Locate the cell with the specified text and output its [x, y] center coordinate. 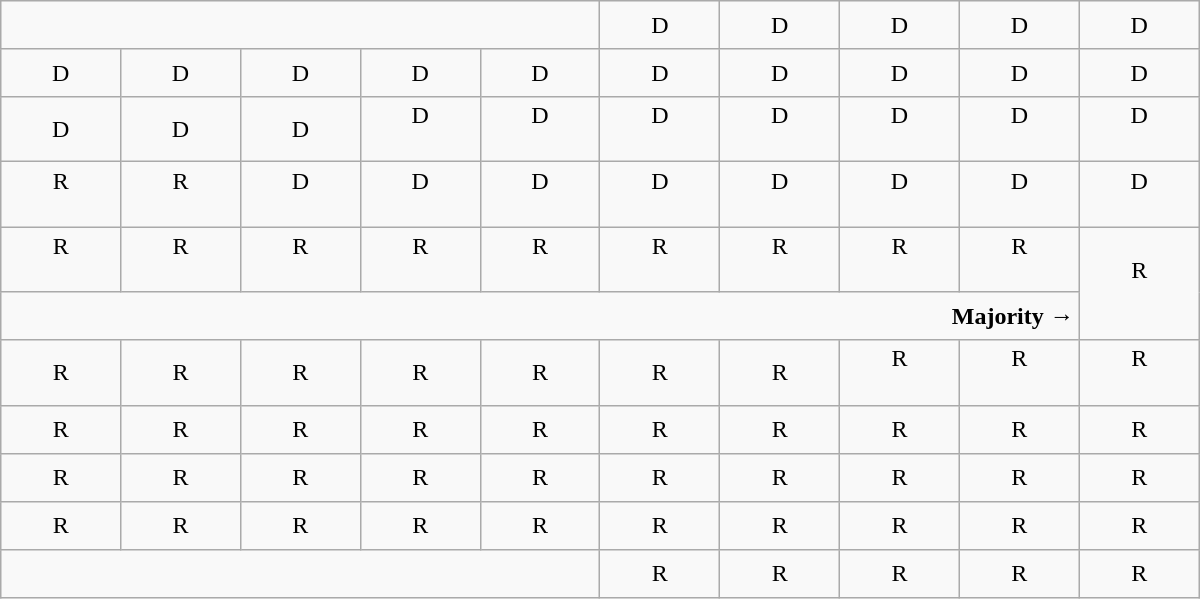
Majority → [540, 316]
